Output the [x, y] coordinate of the center of the cell containing the given text.  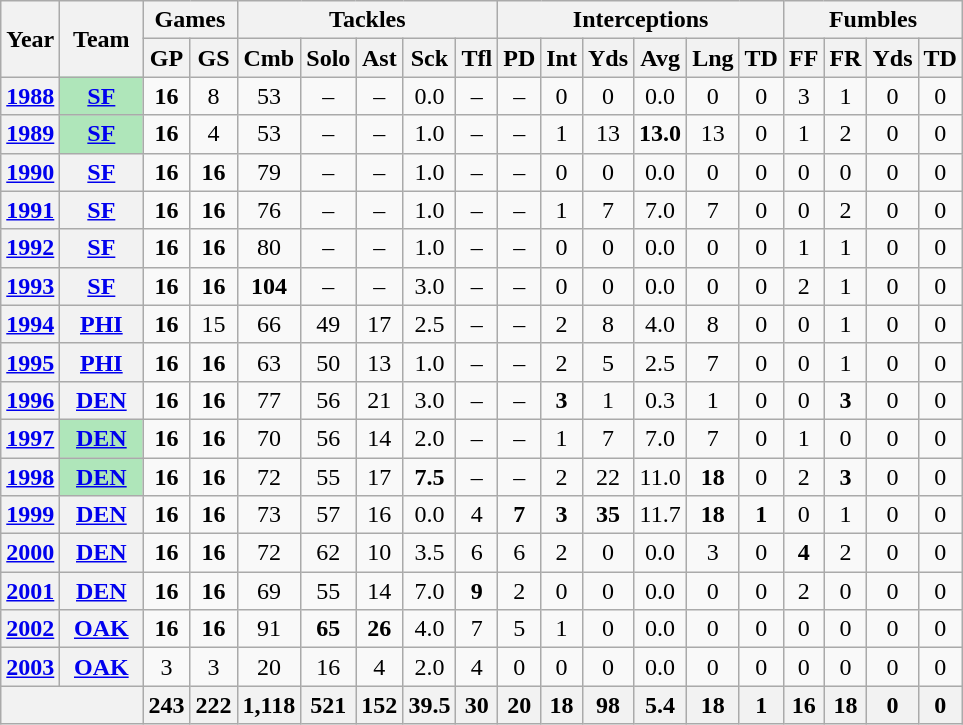
1996 [30, 400]
65 [328, 629]
1989 [30, 134]
69 [269, 591]
Lng [713, 58]
7.5 [430, 477]
GP [166, 58]
98 [608, 705]
GS [214, 58]
FR [846, 58]
1988 [30, 96]
35 [608, 515]
79 [269, 172]
104 [269, 286]
76 [269, 210]
152 [380, 705]
1993 [30, 286]
Solo [328, 58]
26 [380, 629]
1999 [30, 515]
21 [380, 400]
222 [214, 705]
91 [269, 629]
15 [214, 324]
FF [803, 58]
73 [269, 515]
Int [562, 58]
Games [190, 20]
2003 [30, 667]
30 [477, 705]
Interceptions [641, 20]
1995 [30, 362]
22 [608, 477]
77 [269, 400]
Ast [380, 58]
243 [166, 705]
9 [477, 591]
Sck [430, 58]
11.0 [660, 477]
Tfl [477, 58]
50 [328, 362]
Fumbles [872, 20]
Team [102, 39]
521 [328, 705]
5.4 [660, 705]
Tackles [368, 20]
63 [269, 362]
39.5 [430, 705]
1991 [30, 210]
2002 [30, 629]
10 [380, 553]
70 [269, 438]
Year [30, 39]
PD [520, 58]
1,118 [269, 705]
3.5 [430, 553]
49 [328, 324]
0.3 [660, 400]
1998 [30, 477]
2001 [30, 591]
2000 [30, 553]
1992 [30, 248]
1997 [30, 438]
Cmb [269, 58]
80 [269, 248]
66 [269, 324]
57 [328, 515]
13.0 [660, 134]
1994 [30, 324]
Avg [660, 58]
62 [328, 553]
11.7 [660, 515]
1990 [30, 172]
